Find where the given text appears and provide that cell's center as [X, Y] coordinate. 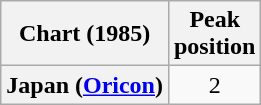
Chart (1985) [85, 34]
Japan (Oricon) [85, 85]
Peakposition [214, 34]
2 [214, 85]
